Scan for the cell matching the given text and deliver its [X, Y] coordinate at center. 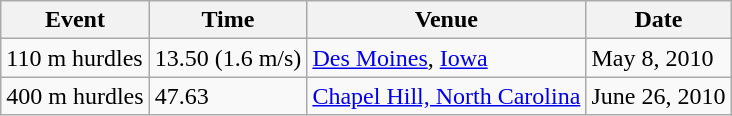
13.50 (1.6 m/s) [228, 58]
June 26, 2010 [658, 96]
May 8, 2010 [658, 58]
Event [75, 20]
400 m hurdles [75, 96]
Venue [446, 20]
Date [658, 20]
Des Moines, Iowa [446, 58]
Time [228, 20]
Chapel Hill, North Carolina [446, 96]
47.63 [228, 96]
110 m hurdles [75, 58]
